Find where the given text appears and provide that cell's center as (x, y) coordinate. 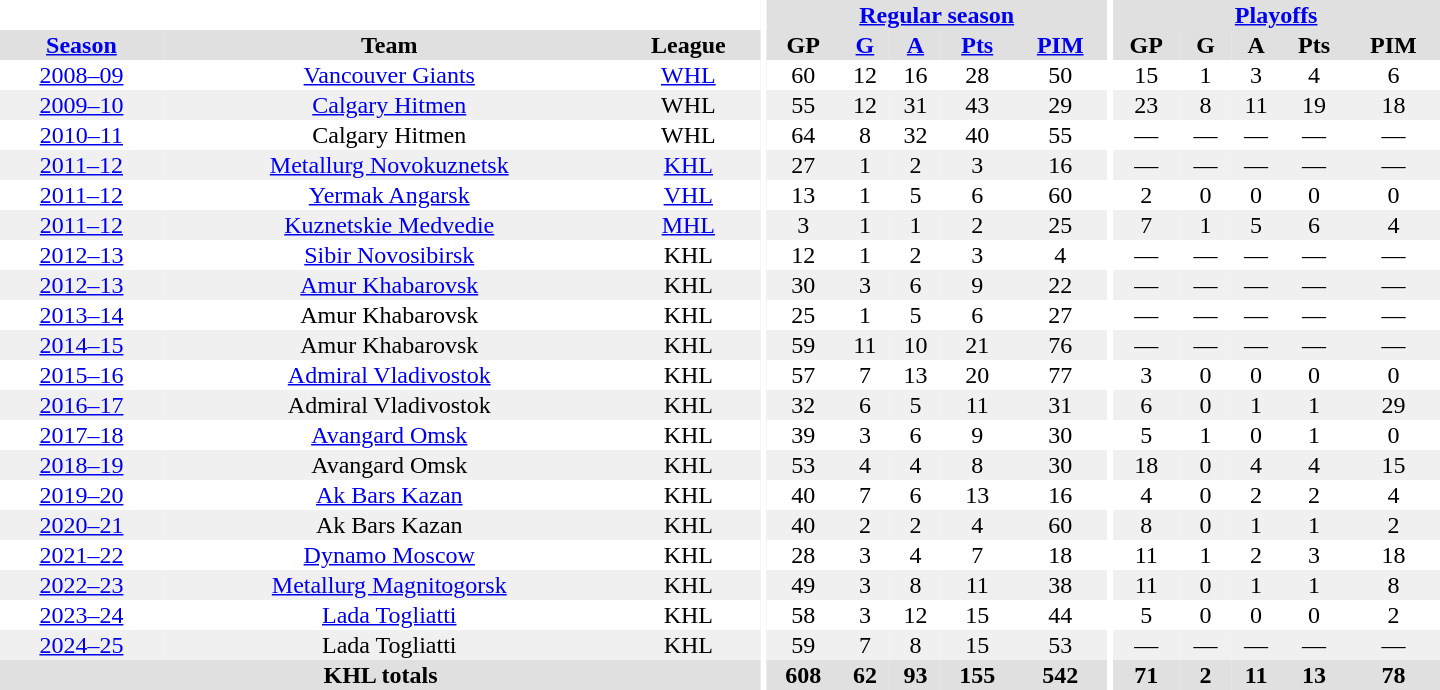
2010–11 (82, 135)
22 (1060, 285)
71 (1146, 675)
10 (916, 345)
2021–22 (82, 555)
Dynamo Moscow (390, 555)
VHL (688, 195)
76 (1060, 345)
2022–23 (82, 585)
2024–25 (82, 645)
57 (804, 375)
2013–14 (82, 315)
44 (1060, 615)
50 (1060, 75)
2014–15 (82, 345)
2020–21 (82, 525)
MHL (688, 225)
19 (1314, 105)
Yermak Angarsk (390, 195)
38 (1060, 585)
62 (866, 675)
77 (1060, 375)
2015–16 (82, 375)
2017–18 (82, 435)
Metallurg Novokuznetsk (390, 165)
Kuznetskie Medvedie (390, 225)
58 (804, 615)
Regular season (937, 15)
2009–10 (82, 105)
KHL totals (380, 675)
155 (978, 675)
608 (804, 675)
2016–17 (82, 405)
64 (804, 135)
78 (1394, 675)
2018–19 (82, 465)
21 (978, 345)
Metallurg Magnitogorsk (390, 585)
Vancouver Giants (390, 75)
542 (1060, 675)
2008–09 (82, 75)
Team (390, 45)
Playoffs (1276, 15)
49 (804, 585)
20 (978, 375)
2019–20 (82, 495)
23 (1146, 105)
Sibir Novosibirsk (390, 255)
39 (804, 435)
43 (978, 105)
2023–24 (82, 615)
93 (916, 675)
Season (82, 45)
League (688, 45)
